Pinpoint the cell where the given text exists, returning its (x, y) midpoint coordinate. 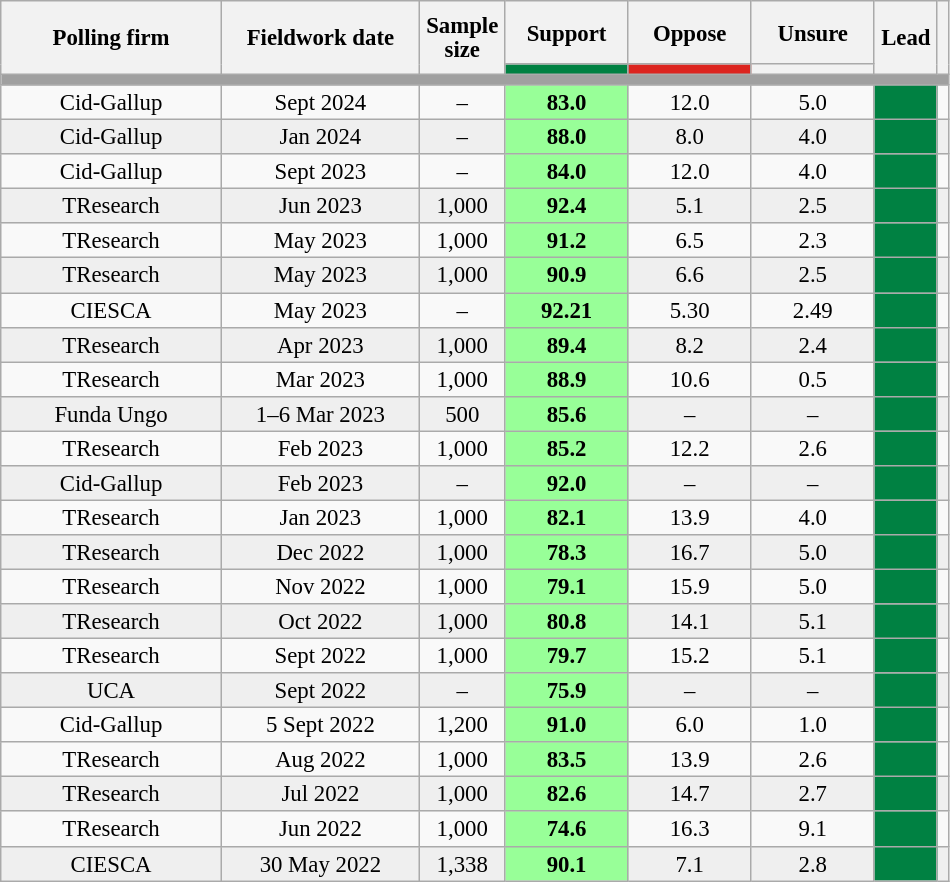
Polling firm (112, 38)
79.7 (566, 656)
89.4 (566, 344)
Jan 2023 (320, 518)
79.1 (566, 586)
15.2 (690, 656)
92.21 (566, 310)
12.2 (690, 448)
Mar 2023 (320, 380)
82.6 (566, 794)
Sept 2023 (320, 172)
84.0 (566, 172)
10.6 (690, 380)
5.30 (690, 310)
6.6 (690, 276)
85.6 (566, 414)
9.1 (812, 830)
1–6 Mar 2023 (320, 414)
Jun 2023 (320, 206)
Dec 2022 (320, 552)
Support (566, 32)
0.5 (812, 380)
88.0 (566, 138)
91.0 (566, 726)
16.7 (690, 552)
5 Sept 2022 (320, 726)
2.7 (812, 794)
90.9 (566, 276)
Funda Ungo (112, 414)
74.6 (566, 830)
88.9 (566, 380)
Unsure (812, 32)
2.4 (812, 344)
92.4 (566, 206)
83.5 (566, 760)
82.1 (566, 518)
75.9 (566, 690)
Aug 2022 (320, 760)
Sept 2024 (320, 102)
16.3 (690, 830)
1.0 (812, 726)
80.8 (566, 622)
Oct 2022 (320, 622)
14.7 (690, 794)
6.0 (690, 726)
85.2 (566, 448)
Jan 2024 (320, 138)
2.49 (812, 310)
90.1 (566, 864)
1,200 (462, 726)
78.3 (566, 552)
Apr 2023 (320, 344)
91.2 (566, 242)
500 (462, 414)
Samplesize (462, 38)
UCA (112, 690)
8.2 (690, 344)
83.0 (566, 102)
7.1 (690, 864)
92.0 (566, 484)
6.5 (690, 242)
Lead (906, 38)
1,338 (462, 864)
14.1 (690, 622)
15.9 (690, 586)
Jun 2022 (320, 830)
Oppose (690, 32)
2.3 (812, 242)
2.8 (812, 864)
30 May 2022 (320, 864)
8.0 (690, 138)
Jul 2022 (320, 794)
Nov 2022 (320, 586)
Fieldwork date (320, 38)
